Return the (X, Y) coordinate for the center point of the cell that contains the specified text.  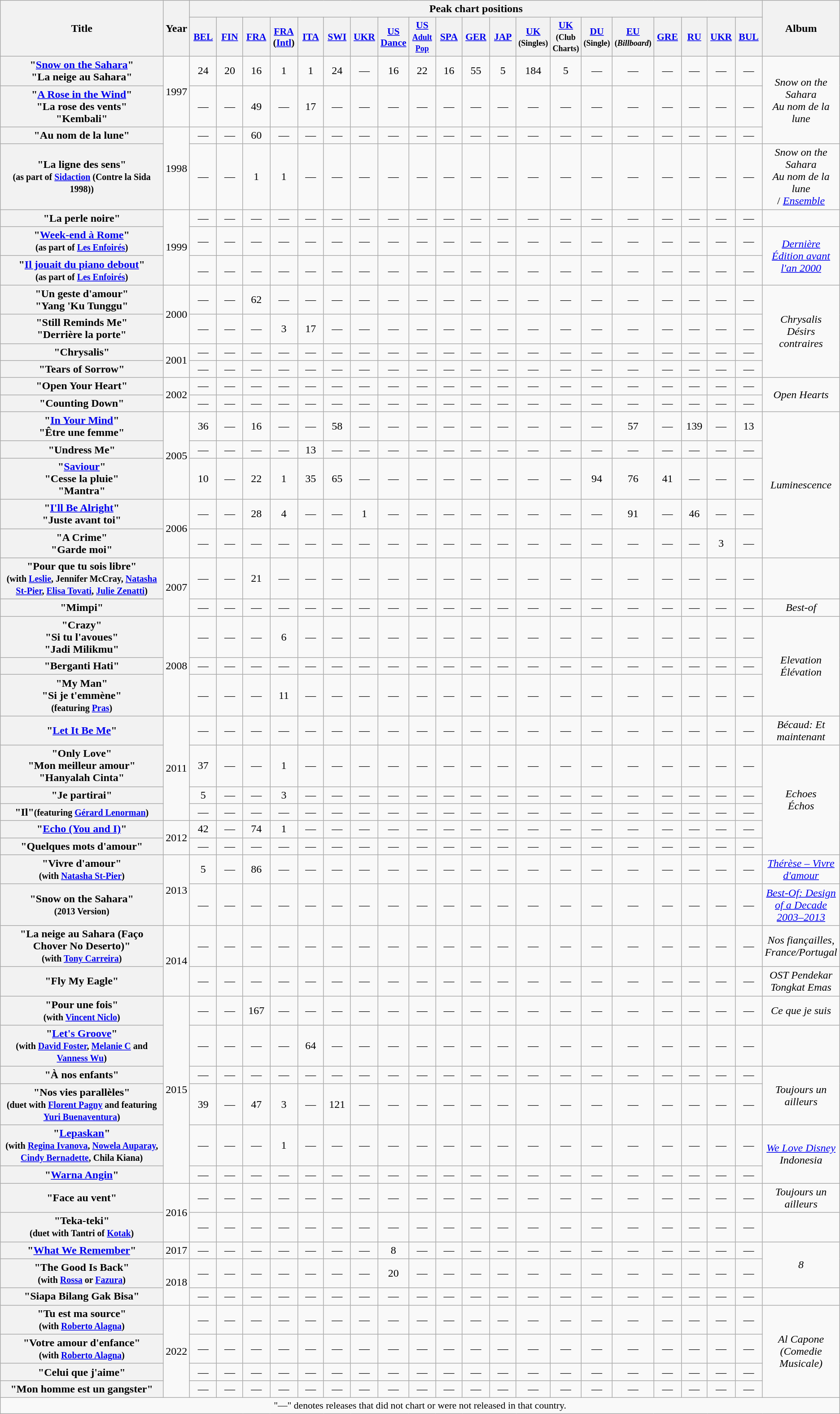
2013 (177, 890)
"A Rose in the Wind""La rose des vents""Kembali" (82, 106)
94 (597, 479)
"Snow on the Sahara"(2013 Version) (82, 905)
"Counting Down" (82, 403)
35 (311, 479)
139 (694, 426)
"Undress Me" (82, 449)
2005 (177, 455)
"Warna Angin" (82, 1175)
"Siapa Bilang Gak Bisa" (82, 1296)
Peak chart positions (476, 9)
"Still Reminds Me""Derrière la porte" (82, 329)
USAdult Pop (422, 37)
76 (633, 479)
6 (284, 637)
28 (257, 514)
11 (284, 695)
64 (311, 1046)
Snow on the SaharaAu nom de la lune (801, 100)
39 (203, 1104)
"Week-end à Rome"(as part of Les Enfoirés) (82, 242)
"I'll Be Alright""Juste avant toi" (82, 514)
"Un geste d'amour""Yang 'Ku Tunggu" (82, 300)
DU(Single) (597, 37)
"La neige au Sahara (Faço Chover No Deserto)"(with Tony Carreira) (82, 946)
46 (694, 514)
1997 (177, 92)
"Votre amour d'enfance"(with Roberto Alagna) (82, 1348)
"Il"(featuring Gérard Lenorman) (82, 812)
167 (257, 1010)
1998 (177, 168)
Best-Of: Design of a Decade 2003–2013 (801, 905)
"La perle noire" (82, 218)
Open Hearts (801, 395)
SWI (337, 37)
55 (476, 71)
JAP (503, 37)
2008 (177, 666)
UK(Club Charts) (565, 37)
"Echo (You and I)" (82, 829)
Best-of (801, 608)
ChrysalisDésirs contraires (801, 331)
"Saviour""Cesse la pluie""Mantra" (82, 479)
"The Good Is Back"(with Rossa or Fazura) (82, 1273)
21 (257, 579)
GRE (668, 37)
10 (203, 479)
2015 (177, 1089)
GER (476, 37)
"La ligne des sens"(as part of Sidaction (Contre la Sida 1998)) (82, 177)
RU (694, 37)
86 (257, 869)
"My Man""Si je t'emmène"(featuring Pras) (82, 695)
EU(Billboard) (633, 37)
2007 (177, 587)
FRA (257, 37)
2001 (177, 360)
58 (337, 426)
Ce que je suis (801, 1010)
47 (257, 1104)
2016 (177, 1212)
"Face au vent" (82, 1198)
"In Your Mind""Être une femme" (82, 426)
74 (257, 829)
FRA(Intl) (284, 37)
"Quelques mots d'amour" (82, 846)
FIN (230, 37)
"Pour que tu sois libre"(with Leslie, Jennifer McCray, Natasha St-Pier, Elisa Tovati, Julie Zenatti) (82, 579)
"Berganti Hati" (82, 666)
1999 (177, 247)
"Celui que j'aime" (82, 1372)
Bécaud: Et maintenant (801, 731)
184 (533, 71)
62 (257, 300)
"À nos enfants" (82, 1075)
Album (801, 29)
"—" denotes releases that did not chart or were not released in that country. (420, 1405)
2014 (177, 961)
36 (203, 426)
Snow on the SaharaAu nom de la lune / Ensemble (801, 177)
"Pour une fois"(with Vincent Niclo) (82, 1010)
"Il jouait du piano debout"(as part of Les Enfoirés) (82, 270)
2000 (177, 314)
"Chrysalis" (82, 352)
42 (203, 829)
"Je partirai" (82, 795)
Year (177, 29)
"Au nom de la lune" (82, 136)
2017 (177, 1250)
2012 (177, 838)
"Mon homme est un gangster" (82, 1389)
Dernière Édition avant l'an 2000 (801, 256)
"Crazy""Si tu l'avoues""Jadi Milikmu" (82, 637)
2006 (177, 528)
"Snow on the Sahara""La neige au Sahara" (82, 71)
Thérèse – Vivre d'amour (801, 869)
60 (257, 136)
EchoesÉchos (801, 800)
"Let It Be Me" (82, 731)
OST Pendekar Tongkat Emas (801, 981)
"Teka-teki"(duet with Tantri of Kotak) (82, 1227)
"A Crime""Garde moi" (82, 543)
"Lepaskan"(with Regina Ivanova, Nowela Auparay, Cindy Bernadette, Chila Kiana) (82, 1146)
"Open Your Heart" (82, 386)
"Tears of Sorrow" (82, 369)
"Vivre d'amour"(with Natasha St-Pier) (82, 869)
BUL (748, 37)
41 (668, 479)
2022 (177, 1351)
2002 (177, 395)
57 (633, 426)
"Tu est ma source"(with Roberto Alagna) (82, 1320)
"Nos vies parallèles"(duet with Florent Pagny and featuring Yuri Buenaventura) (82, 1104)
91 (633, 514)
2011 (177, 768)
ElevationÉlévation (801, 666)
37 (203, 766)
"Let's Groove"(with David Foster, Melanie C and Vanness Wu) (82, 1046)
We Love Disney Indonesia (801, 1154)
4 (284, 514)
"Mimpi" (82, 608)
USDance (394, 37)
49 (257, 106)
"Only Love""Mon meilleur amour""Hanyalah Cinta" (82, 766)
2018 (177, 1282)
121 (337, 1104)
SPA (449, 37)
Title (82, 29)
UK(Singles) (533, 37)
BEL (203, 37)
Al Capone (Comedie Musicale) (801, 1351)
ITA (311, 37)
65 (337, 479)
Nos fiançailles, France/Portugal (801, 946)
"What We Remember" (82, 1250)
"Fly My Eagle" (82, 981)
Luminescence (801, 485)
